Determine the [X, Y] coordinate at the center of the cell enclosing the given text.  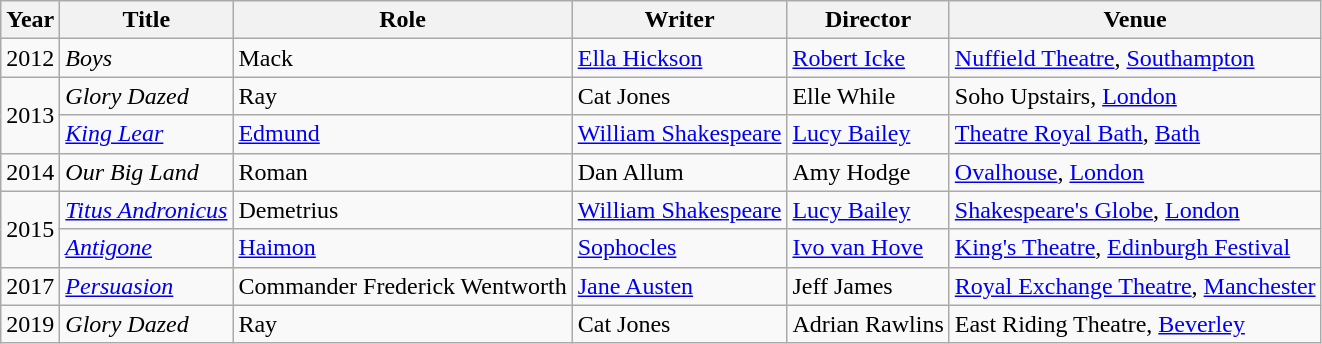
Boys [146, 58]
King's Theatre, Edinburgh Festival [1135, 248]
Director [868, 20]
Soho Upstairs, London [1135, 96]
Title [146, 20]
2017 [30, 286]
Titus Andronicus [146, 210]
Shakespeare's Globe, London [1135, 210]
Writer [680, 20]
Jane Austen [680, 286]
East Riding Theatre, Beverley [1135, 324]
Adrian Rawlins [868, 324]
Elle While [868, 96]
King Lear [146, 134]
2019 [30, 324]
Edmund [402, 134]
Ivo van Hove [868, 248]
Venue [1135, 20]
2012 [30, 58]
Demetrius [402, 210]
2013 [30, 115]
Sophocles [680, 248]
Ovalhouse, London [1135, 172]
Mack [402, 58]
Royal Exchange Theatre, Manchester [1135, 286]
Role [402, 20]
2015 [30, 229]
Our Big Land [146, 172]
Persuasion [146, 286]
Theatre Royal Bath, Bath [1135, 134]
Nuffield Theatre, Southampton [1135, 58]
Roman [402, 172]
2014 [30, 172]
Haimon [402, 248]
Ella Hickson [680, 58]
Dan Allum [680, 172]
Jeff James [868, 286]
Robert Icke [868, 58]
Amy Hodge [868, 172]
Year [30, 20]
Antigone [146, 248]
Commander Frederick Wentworth [402, 286]
